Output the (x, y) coordinate of the center of the cell containing the given text.  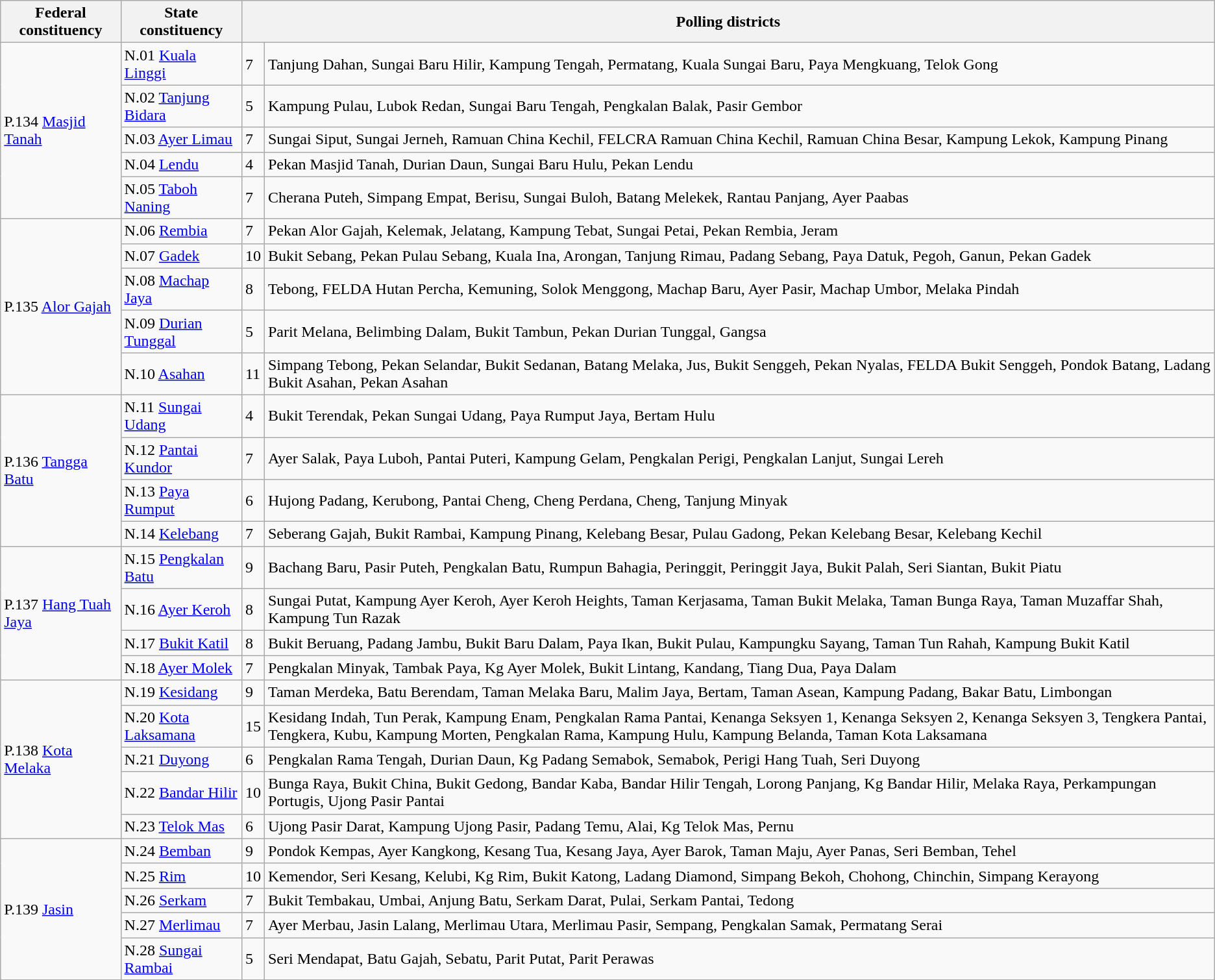
N.27 Merlimau (181, 925)
Seri Mendapat, Batu Gajah, Sebatu, Parit Putat, Parit Perawas (739, 958)
Seberang Gajah, Bukit Rambai, Kampung Pinang, Kelebang Besar, Pulau Gadong, Pekan Kelebang Besar, Kelebang Kechil (739, 534)
N.12 Pantai Kundor (181, 458)
Polling districts (728, 22)
N.16 Ayer Keroh (181, 610)
N.23 Telok Mas (181, 826)
11 (253, 374)
Ayer Salak, Paya Luboh, Pantai Puteri, Kampung Gelam, Pengkalan Perigi, Pengkalan Lanjut, Sungai Lereh (739, 458)
State constituency (181, 22)
Pondok Kempas, Ayer Kangkong, Kesang Tua, Kesang Jaya, Ayer Barok, Taman Maju, Ayer Panas, Seri Bemban, Tehel (739, 851)
Pengkalan Rama Tengah, Durian Daun, Kg Padang Semabok, Semabok, Perigi Hang Tuah, Seri Duyong (739, 759)
P.138 Kota Melaka (61, 759)
N.18 Ayer Molek (181, 668)
N.22 Bandar Hilir (181, 793)
Ayer Merbau, Jasin Lalang, Merlimau Utara, Merlimau Pasir, Sempang, Pengkalan Samak, Permatang Serai (739, 925)
Bukit Terendak, Pekan Sungai Udang, Paya Rumput Jaya, Bertam Hulu (739, 415)
N.11 Sungai Udang (181, 415)
N.07 Gadek (181, 256)
15 (253, 726)
N.15 Pengkalan Batu (181, 567)
N.24 Bemban (181, 851)
N.25 Rim (181, 876)
P.136 Tangga Batu (61, 470)
Pengkalan Minyak, Tambak Paya, Kg Ayer Molek, Bukit Lintang, Kandang, Tiang Dua, Paya Dalam (739, 668)
N.10 Asahan (181, 374)
Bachang Baru, Pasir Puteh, Pengkalan Batu, Rumpun Bahagia, Peringgit, Peringgit Jaya, Bukit Palah, Seri Siantan, Bukit Piatu (739, 567)
N.05 Taboh Naning (181, 197)
N.02 Tanjung Bidara (181, 106)
N.08 Machap Jaya (181, 289)
N.06 Rembia (181, 231)
N.03 Ayer Limau (181, 140)
Bukit Beruang, Padang Jambu, Bukit Baru Dalam, Paya Ikan, Bukit Pulau, Kampungku Sayang, Taman Tun Rahah, Kampung Bukit Katil (739, 643)
Hujong Padang, Kerubong, Pantai Cheng, Cheng Perdana, Cheng, Tanjung Minyak (739, 501)
Tanjung Dahan, Sungai Baru Hilir, Kampung Tengah, Permatang, Kuala Sungai Baru, Paya Mengkuang, Telok Gong (739, 64)
N.17 Bukit Katil (181, 643)
N.26 Serkam (181, 900)
Ujong Pasir Darat, Kampung Ujong Pasir, Padang Temu, Alai, Kg Telok Mas, Pernu (739, 826)
N.01 Kuala Linggi (181, 64)
N.28 Sungai Rambai (181, 958)
N.20 Kota Laksamana (181, 726)
Kemendor, Seri Kesang, Kelubi, Kg Rim, Bukit Katong, Ladang Diamond, Simpang Bekoh, Chohong, Chinchin, Simpang Kerayong (739, 876)
Sungai Siput, Sungai Jerneh, Ramuan China Kechil, FELCRA Ramuan China Kechil, Ramuan China Besar, Kampung Lekok, Kampung Pinang (739, 140)
P.137 Hang Tuah Jaya (61, 613)
N.14 Kelebang (181, 534)
Federal constituency (61, 22)
N.04 Lendu (181, 164)
Sungai Putat, Kampung Ayer Keroh, Ayer Keroh Heights, Taman Kerjasama, Taman Bukit Melaka, Taman Bunga Raya, Taman Muzaffar Shah, Kampung Tun Razak (739, 610)
Bukit Sebang, Pekan Pulau Sebang, Kuala Ina, Arongan, Tanjung Rimau, Padang Sebang, Paya Datuk, Pegoh, Ganun, Pekan Gadek (739, 256)
Tebong, FELDA Hutan Percha, Kemuning, Solok Menggong, Machap Baru, Ayer Pasir, Machap Umbor, Melaka Pindah (739, 289)
Taman Merdeka, Batu Berendam, Taman Melaka Baru, Malim Jaya, Bertam, Taman Asean, Kampung Padang, Bakar Batu, Limbongan (739, 692)
Parit Melana, Belimbing Dalam, Bukit Tambun, Pekan Durian Tunggal, Gangsa (739, 331)
P.139 Jasin (61, 909)
P.135 Alor Gajah (61, 306)
N.21 Duyong (181, 759)
Kampung Pulau, Lubok Redan, Sungai Baru Tengah, Pengkalan Balak, Pasir Gembor (739, 106)
P.134 Masjid Tanah (61, 131)
N.13 Paya Rumput (181, 501)
N.09 Durian Tunggal (181, 331)
Bukit Tembakau, Umbai, Anjung Batu, Serkam Darat, Pulai, Serkam Pantai, Tedong (739, 900)
Cherana Puteh, Simpang Empat, Berisu, Sungai Buloh, Batang Melekek, Rantau Panjang, Ayer Paabas (739, 197)
Pekan Masjid Tanah, Durian Daun, Sungai Baru Hulu, Pekan Lendu (739, 164)
Pekan Alor Gajah, Kelemak, Jelatang, Kampung Tebat, Sungai Petai, Pekan Rembia, Jeram (739, 231)
N.19 Kesidang (181, 692)
